Identify which cell holds the provided text, then report its [X, Y] central coordinate. 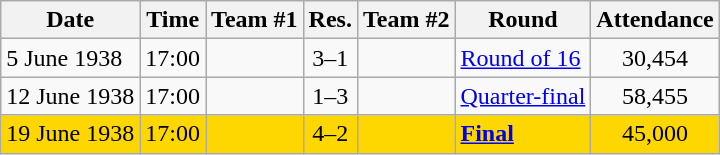
Time [173, 20]
Team #2 [406, 20]
Final [523, 134]
1–3 [330, 96]
3–1 [330, 58]
Attendance [655, 20]
Team #1 [255, 20]
Quarter-final [523, 96]
4–2 [330, 134]
Res. [330, 20]
58,455 [655, 96]
12 June 1938 [70, 96]
30,454 [655, 58]
Round of 16 [523, 58]
Round [523, 20]
19 June 1938 [70, 134]
5 June 1938 [70, 58]
Date [70, 20]
45,000 [655, 134]
